Return (X, Y) of the center of cell containing provided text 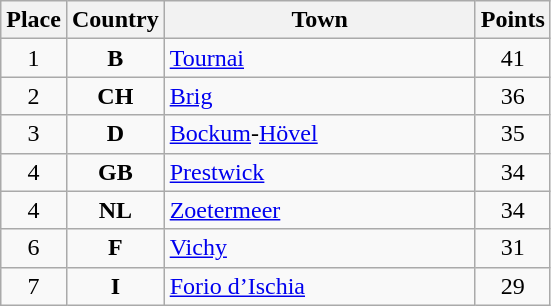
35 (512, 134)
2 (34, 96)
7 (34, 286)
NL (115, 210)
CH (115, 96)
36 (512, 96)
Brig (320, 96)
Points (512, 20)
GB (115, 172)
6 (34, 248)
Forio d’Ischia (320, 286)
Zoetermeer (320, 210)
F (115, 248)
29 (512, 286)
Place (34, 20)
31 (512, 248)
1 (34, 58)
Country (115, 20)
41 (512, 58)
Town (320, 20)
Vichy (320, 248)
3 (34, 134)
D (115, 134)
Bockum-Hövel (320, 134)
Tournai (320, 58)
B (115, 58)
I (115, 286)
Prestwick (320, 172)
